Return the (X, Y) coordinate for the center point of the cell that contains the specified text.  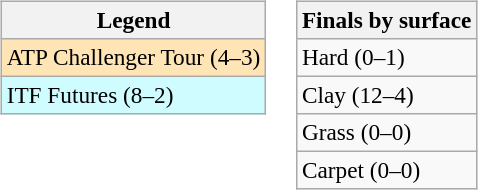
Clay (12–4) (387, 95)
ATP Challenger Tour (4–3) (133, 57)
Finals by surface (387, 20)
Carpet (0–0) (387, 171)
Hard (0–1) (387, 57)
Grass (0–0) (387, 133)
Legend (133, 20)
ITF Futures (8–2) (133, 95)
